Scan for the cell matching the given text and deliver its (X, Y) coordinate at center. 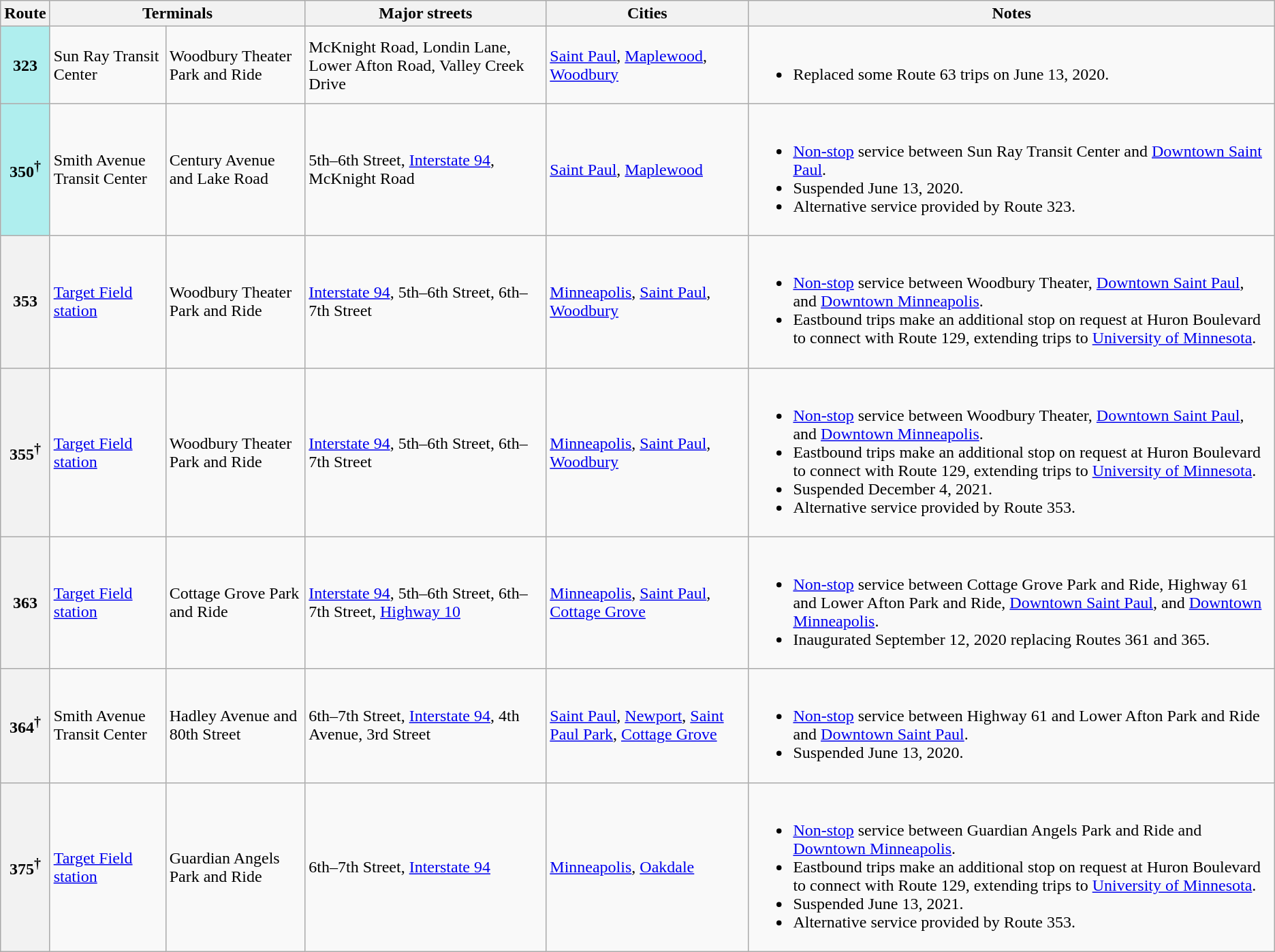
Major streets (426, 14)
Hadley Avenue and 80th Street (236, 726)
Cities (647, 14)
Saint Paul, Maplewood (647, 170)
6th–7th Street, Interstate 94, 4th Avenue, 3rd Street (426, 726)
5th–6th Street, Interstate 94, McKnight Road (426, 170)
Non-stop service between Sun Ray Transit Center and Downtown Saint Paul.Suspended June 13, 2020.Alternative service provided by Route 323. (1011, 170)
Saint Paul, Maplewood, Woodbury (647, 65)
355† (25, 452)
353 (25, 302)
363 (25, 603)
Route (25, 14)
Interstate 94, 5th–6th Street, 6th–7th Street, Highway 10 (426, 603)
Notes (1011, 14)
364† (25, 726)
Minneapolis, Saint Paul, Cottage Grove (647, 603)
Saint Paul, Newport, Saint Paul Park, Cottage Grove (647, 726)
375† (25, 867)
Century Avenue and Lake Road (236, 170)
6th–7th Street, Interstate 94 (426, 867)
350† (25, 170)
Minneapolis, Oakdale (647, 867)
323 (25, 65)
Sun Ray Transit Center (108, 65)
Guardian Angels Park and Ride (236, 867)
Replaced some Route 63 trips on June 13, 2020. (1011, 65)
McKnight Road, Londin Lane, Lower Afton Road, Valley Creek Drive (426, 65)
Terminals (177, 14)
Cottage Grove Park and Ride (236, 603)
Non-stop service between Highway 61 and Lower Afton Park and Ride and Downtown Saint Paul.Suspended June 13, 2020. (1011, 726)
